Extract the [X, Y] coordinate from the center of the cell holding the provided text.  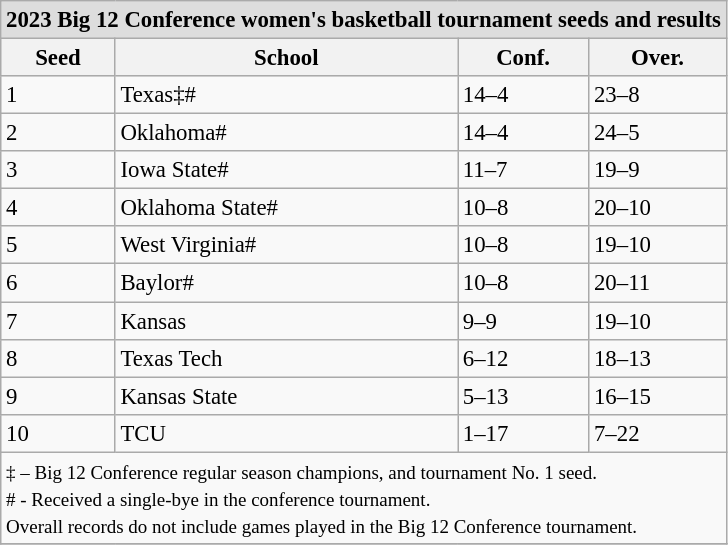
24–5 [658, 133]
4 [58, 208]
West Virginia# [286, 245]
Texas‡# [286, 95]
5–13 [524, 396]
Oklahoma State# [286, 208]
10 [58, 433]
20–10 [658, 208]
3 [58, 170]
2 [58, 133]
20–11 [658, 283]
18–13 [658, 358]
Texas Tech [286, 358]
7 [58, 321]
7–22 [658, 433]
1–17 [524, 433]
2023 Big 12 Conference women's basketball tournament seeds and results [364, 20]
Kansas State [286, 396]
9 [58, 396]
11–7 [524, 170]
TCU [286, 433]
5 [58, 245]
Over. [658, 58]
8 [58, 358]
Seed [58, 58]
Kansas [286, 321]
19–9 [658, 170]
9–9 [524, 321]
6 [58, 283]
Iowa State# [286, 170]
School [286, 58]
1 [58, 95]
Baylor# [286, 283]
16–15 [658, 396]
Oklahoma# [286, 133]
23–8 [658, 95]
Conf. [524, 58]
6–12 [524, 358]
